Provide the (x, y) coordinate of the cell's center where the given text is located.  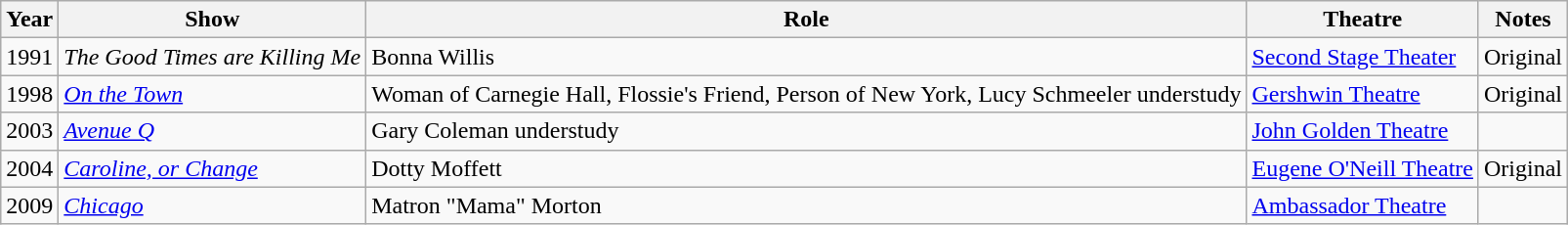
Chicago (213, 205)
Woman of Carnegie Hall, Flossie's Friend, Person of New York, Lucy Schmeeler understudy (807, 94)
Matron "Mama" Morton (807, 205)
Ambassador Theatre (1363, 205)
Gershwin Theatre (1363, 94)
Eugene O'Neill Theatre (1363, 168)
Bonna Willis (807, 57)
Avenue Q (213, 131)
Dotty Moffett (807, 168)
John Golden Theatre (1363, 131)
Second Stage Theater (1363, 57)
2003 (29, 131)
Gary Coleman understudy (807, 131)
1998 (29, 94)
On the Town (213, 94)
2009 (29, 205)
1991 (29, 57)
Theatre (1363, 20)
Caroline, or Change (213, 168)
Notes (1522, 20)
Show (213, 20)
Year (29, 20)
2004 (29, 168)
The Good Times are Killing Me (213, 57)
Role (807, 20)
